Extract the [x, y] coordinate from the center of the cell holding the provided text.  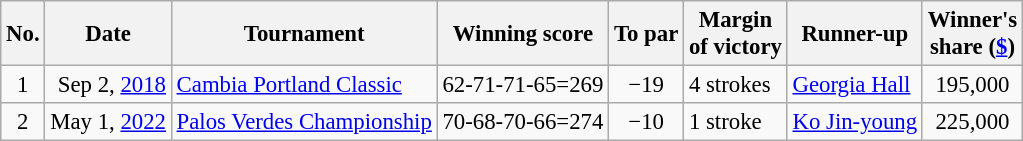
Winning score [523, 34]
1 [23, 85]
Marginof victory [736, 34]
Palos Verdes Championship [304, 122]
1 stroke [736, 122]
Runner-up [854, 34]
62-71-71-65=269 [523, 85]
−19 [646, 85]
195,000 [972, 85]
Winner'sshare ($) [972, 34]
Tournament [304, 34]
2 [23, 122]
To par [646, 34]
No. [23, 34]
225,000 [972, 122]
−10 [646, 122]
Sep 2, 2018 [108, 85]
Ko Jin-young [854, 122]
Date [108, 34]
Cambia Portland Classic [304, 85]
4 strokes [736, 85]
May 1, 2022 [108, 122]
Georgia Hall [854, 85]
70-68-70-66=274 [523, 122]
